Determine the [x, y] coordinate at the center of the cell enclosing the given text.  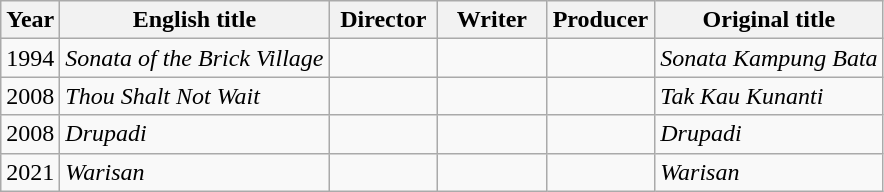
Director [384, 20]
Original title [769, 20]
English title [194, 20]
1994 [30, 58]
Producer [600, 20]
Thou Shalt Not Wait [194, 96]
Tak Kau Kunanti [769, 96]
Sonata of the Brick Village [194, 58]
Year [30, 20]
Writer [492, 20]
Sonata Kampung Bata [769, 58]
2021 [30, 172]
